Search for the cell housing the specified text and yield its [X, Y] center coordinate. 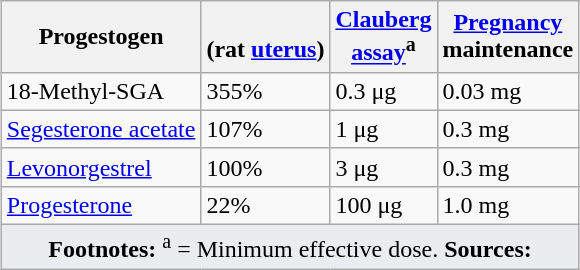
Claubergassaya [384, 37]
100 μg [384, 205]
1 μg [384, 129]
Levonorgestrel [101, 167]
1.0 mg [508, 205]
Segesterone acetate [101, 129]
107% [266, 129]
355% [266, 91]
3 μg [384, 167]
0.03 mg [508, 91]
22% [266, 205]
0.3 μg [384, 91]
100% [266, 167]
18-Methyl-SGA [101, 91]
Progesterone [101, 205]
Pregnancymaintenance [508, 37]
(rat uterus) [266, 37]
Footnotes: a = Minimum effective dose. Sources: [290, 248]
Progestogen [101, 37]
